Determine the (x, y) coordinate at the center of the cell enclosing the given text.  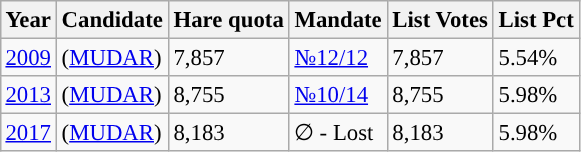
2013 (28, 95)
Hare quota (228, 20)
2009 (28, 57)
Year (28, 20)
∅ - Lost (338, 133)
List Pct (536, 20)
List Votes (440, 20)
Candidate (112, 20)
Mandate (338, 20)
№10/14 (338, 95)
№12/12 (338, 57)
5.54% (536, 57)
2017 (28, 133)
